Pinpoint the cell where the given text exists, returning its [X, Y] midpoint coordinate. 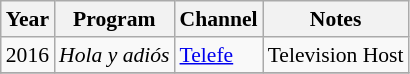
Year [28, 19]
Hola y adiós [114, 55]
Television Host [336, 55]
2016 [28, 55]
Channel [219, 19]
Program [114, 19]
Telefe [219, 55]
Notes [336, 19]
